Return the (X, Y) coordinate for the center point of the cell that contains the specified text.  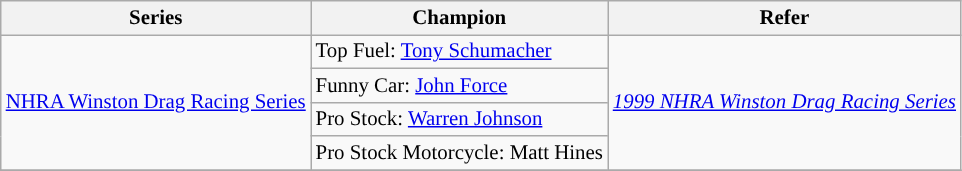
Champion (460, 18)
NHRA Winston Drag Racing Series (156, 102)
Refer (784, 18)
1999 NHRA Winston Drag Racing Series (784, 102)
Pro Stock: Warren Johnson (460, 119)
Pro Stock Motorcycle: Matt Hines (460, 153)
Series (156, 18)
Top Fuel: Tony Schumacher (460, 51)
Funny Car: John Force (460, 85)
